Determine the [x, y] coordinate at the center of the cell enclosing the given text.  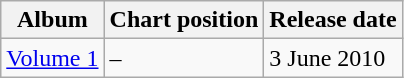
– [184, 58]
Album [52, 20]
Release date [333, 20]
Volume 1 [52, 58]
Chart position [184, 20]
3 June 2010 [333, 58]
